Detect which cell encompasses the target text, then output its [X, Y] center coordinate. 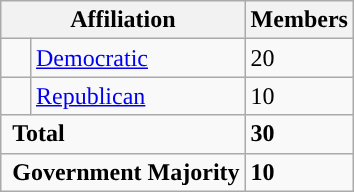
20 [299, 58]
Total [123, 134]
30 [299, 134]
Members [299, 20]
Democratic [138, 58]
Affiliation [123, 20]
Republican [138, 96]
Government Majority [123, 172]
